Pinpoint the cell where the given text exists, returning its [X, Y] midpoint coordinate. 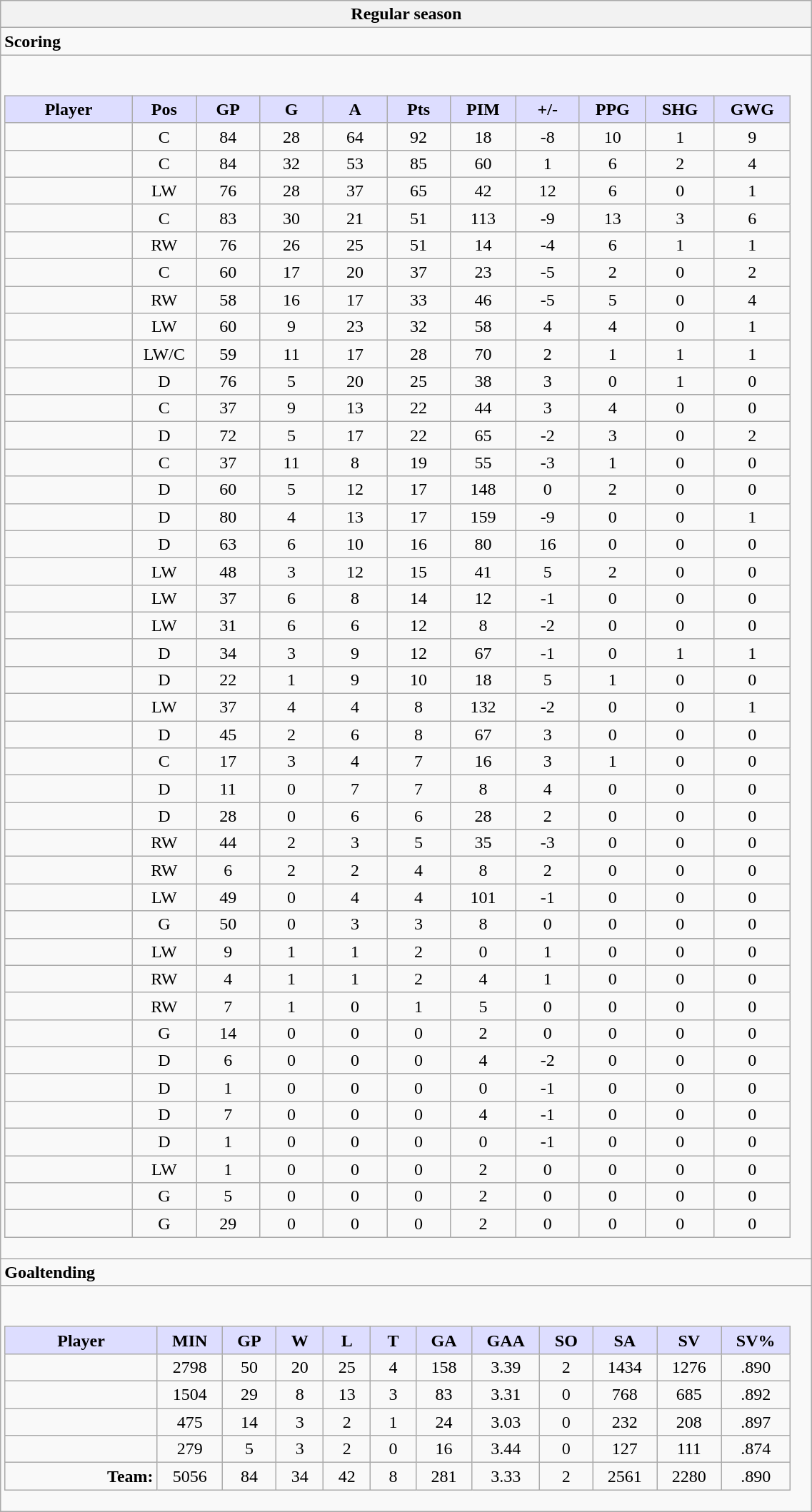
LW/C [164, 354]
70 [483, 354]
Pos [164, 109]
A [356, 109]
2280 [689, 1476]
475 [190, 1422]
3.03 [506, 1422]
SO [566, 1340]
SHG [680, 109]
279 [190, 1449]
+/- [547, 109]
Regular season [406, 14]
101 [483, 897]
72 [229, 435]
-4 [547, 245]
5056 [190, 1476]
48 [229, 571]
31 [229, 625]
.892 [756, 1395]
148 [483, 490]
33 [418, 300]
Pts [418, 109]
46 [483, 300]
.897 [756, 1422]
768 [625, 1395]
3.31 [506, 1395]
-8 [547, 136]
MIN [190, 1340]
45 [229, 735]
19 [418, 463]
Team: [81, 1476]
3.39 [506, 1367]
PPG [613, 109]
92 [418, 136]
PIM [483, 109]
15 [418, 571]
1504 [190, 1395]
W [300, 1340]
26 [291, 245]
111 [689, 1449]
T [394, 1340]
30 [291, 218]
L [347, 1340]
.874 [756, 1449]
59 [229, 354]
64 [356, 136]
53 [356, 163]
685 [689, 1395]
208 [689, 1422]
GWG [752, 109]
3.33 [506, 1476]
SA [625, 1340]
158 [444, 1367]
2561 [625, 1476]
3.44 [506, 1449]
GA [444, 1340]
63 [229, 544]
35 [483, 843]
49 [229, 897]
232 [625, 1422]
Scoring [406, 41]
159 [483, 517]
113 [483, 218]
Goaltending [406, 1272]
GAA [506, 1340]
1434 [625, 1367]
1276 [689, 1367]
41 [483, 571]
24 [444, 1422]
85 [418, 163]
2798 [190, 1367]
SV% [756, 1340]
55 [483, 463]
127 [625, 1449]
281 [444, 1476]
38 [483, 381]
21 [356, 218]
132 [483, 707]
SV [689, 1340]
